Determine the (x, y) coordinate at the center of the cell enclosing the given text.  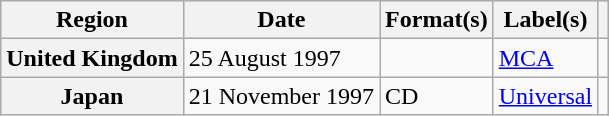
Universal (545, 96)
United Kingdom (92, 58)
Region (92, 20)
21 November 1997 (281, 96)
Format(s) (437, 20)
CD (437, 96)
Label(s) (545, 20)
25 August 1997 (281, 58)
MCA (545, 58)
Date (281, 20)
Japan (92, 96)
